Locate the cell with the specified text and output its [X, Y] center coordinate. 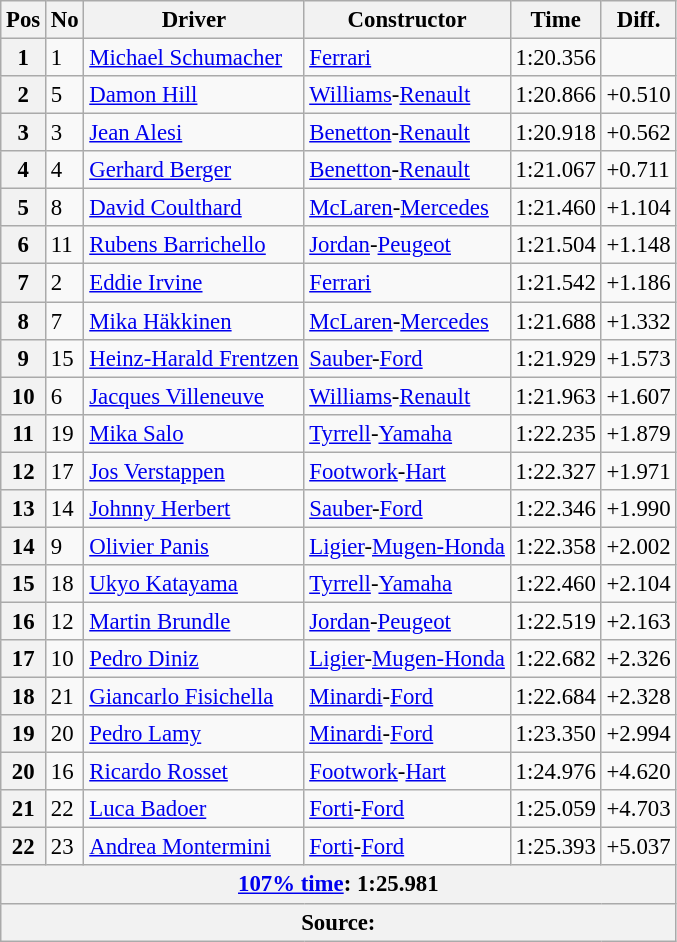
Source: [338, 922]
Luca Badoer [194, 809]
Damon Hill [194, 95]
1:21.460 [556, 208]
Pedro Diniz [194, 659]
Pos [24, 20]
Constructor [407, 20]
+4.620 [638, 772]
1:21.542 [556, 283]
1:21.067 [556, 170]
+0.510 [638, 95]
1:21.963 [556, 396]
1:22.235 [556, 433]
Johnny Herbert [194, 509]
Heinz-Harald Frentzen [194, 358]
1:22.460 [556, 584]
+1.971 [638, 471]
Mika Häkkinen [194, 321]
1:20.866 [556, 95]
Pedro Lamy [194, 734]
1:24.976 [556, 772]
13 [24, 509]
+1.607 [638, 396]
1:22.327 [556, 471]
+5.037 [638, 847]
+2.994 [638, 734]
Michael Schumacher [194, 58]
+1.148 [638, 245]
107% time: 1:25.981 [338, 885]
+1.332 [638, 321]
1:22.684 [556, 697]
Rubens Barrichello [194, 245]
Ricardo Rosset [194, 772]
1:25.393 [556, 847]
1:22.682 [556, 659]
+1.990 [638, 509]
+2.326 [638, 659]
Martin Brundle [194, 621]
Gerhard Berger [194, 170]
+2.163 [638, 621]
Driver [194, 20]
Diff. [638, 20]
Jean Alesi [194, 133]
1:22.519 [556, 621]
+4.703 [638, 809]
1:21.929 [556, 358]
+2.104 [638, 584]
+2.328 [638, 697]
Time [556, 20]
1:21.504 [556, 245]
No [65, 20]
+1.573 [638, 358]
Andrea Montermini [194, 847]
1:20.918 [556, 133]
1:22.358 [556, 546]
1:22.346 [556, 509]
+2.002 [638, 546]
Ukyo Katayama [194, 584]
+1.186 [638, 283]
Jos Verstappen [194, 471]
+0.562 [638, 133]
David Coulthard [194, 208]
+0.711 [638, 170]
1:25.059 [556, 809]
23 [65, 847]
Eddie Irvine [194, 283]
Olivier Panis [194, 546]
Giancarlo Fisichella [194, 697]
1:21.688 [556, 321]
1:20.356 [556, 58]
Jacques Villeneuve [194, 396]
1:23.350 [556, 734]
Mika Salo [194, 433]
+1.879 [638, 433]
+1.104 [638, 208]
